Provide the [X, Y] coordinate of the cell's center where the given text is located.  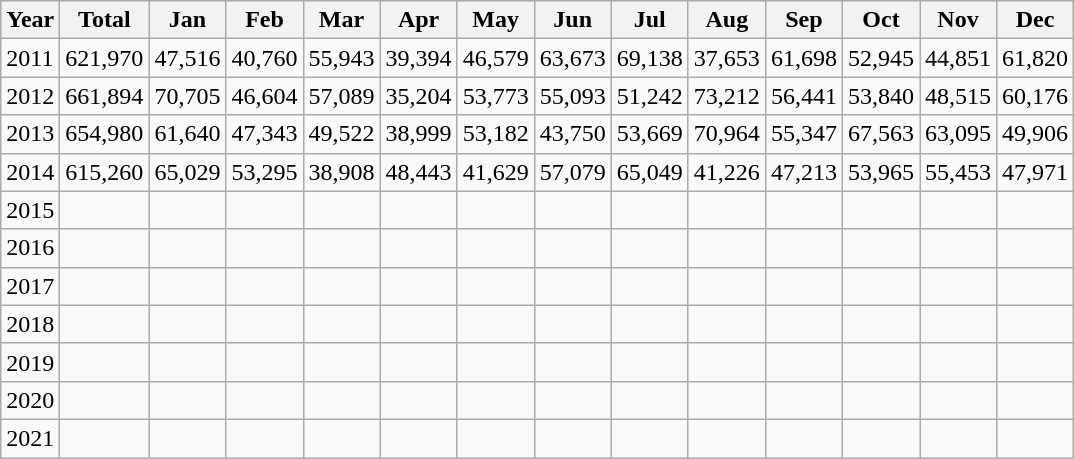
2016 [30, 248]
47,971 [1036, 172]
63,095 [958, 134]
53,669 [650, 134]
70,705 [188, 96]
2017 [30, 286]
2020 [30, 400]
47,343 [264, 134]
47,213 [804, 172]
Aug [726, 20]
55,943 [342, 58]
67,563 [880, 134]
Total [104, 20]
35,204 [418, 96]
48,443 [418, 172]
61,640 [188, 134]
53,840 [880, 96]
Jan [188, 20]
2021 [30, 438]
2011 [30, 58]
37,653 [726, 58]
55,347 [804, 134]
46,579 [496, 58]
43,750 [572, 134]
53,182 [496, 134]
Jul [650, 20]
Mar [342, 20]
2012 [30, 96]
73,212 [726, 96]
56,441 [804, 96]
615,260 [104, 172]
61,698 [804, 58]
621,970 [104, 58]
40,760 [264, 58]
60,176 [1036, 96]
Jun [572, 20]
53,773 [496, 96]
70,964 [726, 134]
2014 [30, 172]
61,820 [1036, 58]
55,453 [958, 172]
63,673 [572, 58]
Year [30, 20]
65,029 [188, 172]
49,522 [342, 134]
55,093 [572, 96]
57,079 [572, 172]
41,226 [726, 172]
2013 [30, 134]
Sep [804, 20]
Apr [418, 20]
Nov [958, 20]
2015 [30, 210]
Oct [880, 20]
53,965 [880, 172]
57,089 [342, 96]
661,894 [104, 96]
2019 [30, 362]
51,242 [650, 96]
39,394 [418, 58]
38,908 [342, 172]
May [496, 20]
69,138 [650, 58]
44,851 [958, 58]
38,999 [418, 134]
41,629 [496, 172]
46,604 [264, 96]
2018 [30, 324]
654,980 [104, 134]
52,945 [880, 58]
53,295 [264, 172]
49,906 [1036, 134]
65,049 [650, 172]
47,516 [188, 58]
Dec [1036, 20]
Feb [264, 20]
48,515 [958, 96]
